Determine the [x, y] coordinate at the center of the cell enclosing the given text.  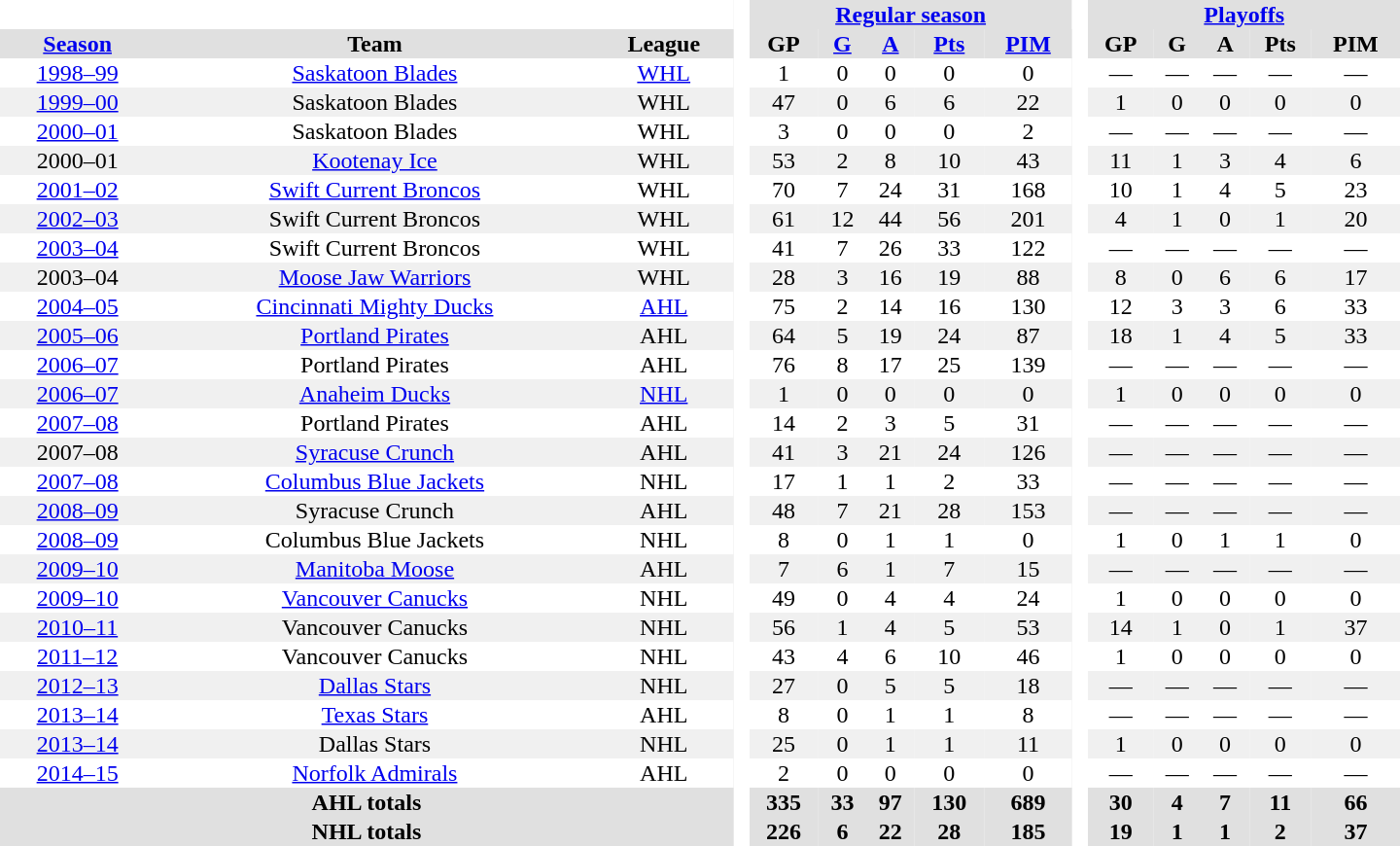
226 [784, 831]
AHL totals [367, 802]
26 [891, 248]
Season [78, 44]
Regular season [910, 15]
75 [784, 306]
76 [784, 365]
Playoffs [1244, 15]
30 [1120, 802]
185 [1029, 831]
2011–12 [78, 656]
Norfolk Admirals [374, 773]
Moose Jaw Warriors [374, 277]
Anaheim Ducks [374, 394]
88 [1029, 277]
15 [1029, 569]
Kootenay Ice [374, 160]
87 [1029, 335]
126 [1029, 452]
2001–02 [78, 190]
2010–11 [78, 627]
23 [1355, 190]
1999–00 [78, 102]
201 [1029, 219]
Cincinnati Mighty Ducks [374, 306]
44 [891, 219]
66 [1355, 802]
689 [1029, 802]
97 [891, 802]
168 [1029, 190]
2012–13 [78, 686]
70 [784, 190]
64 [784, 335]
335 [784, 802]
20 [1355, 219]
Texas Stars [374, 715]
League [664, 44]
1998–99 [78, 73]
49 [784, 598]
139 [1029, 365]
153 [1029, 511]
NHL totals [367, 831]
2005–06 [78, 335]
27 [784, 686]
2004–05 [78, 306]
Manitoba Moose [374, 569]
47 [784, 102]
122 [1029, 248]
2014–15 [78, 773]
2002–03 [78, 219]
61 [784, 219]
46 [1029, 656]
Team [374, 44]
48 [784, 511]
